Identify which cell holds the provided text, then report its (X, Y) central coordinate. 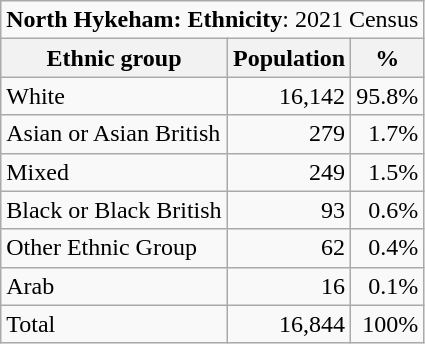
16,844 (288, 324)
0.4% (388, 248)
0.1% (388, 286)
Black or Black British (114, 210)
249 (288, 172)
Ethnic group (114, 58)
16 (288, 286)
% (388, 58)
62 (288, 248)
95.8% (388, 96)
White (114, 96)
1.7% (388, 134)
North Hykeham: Ethnicity: 2021 Census (212, 20)
279 (288, 134)
100% (388, 324)
Asian or Asian British (114, 134)
Other Ethnic Group (114, 248)
Mixed (114, 172)
93 (288, 210)
Arab (114, 286)
1.5% (388, 172)
16,142 (288, 96)
Total (114, 324)
Population (288, 58)
0.6% (388, 210)
